Return the (x, y) coordinate for the center point of the cell that contains the specified text.  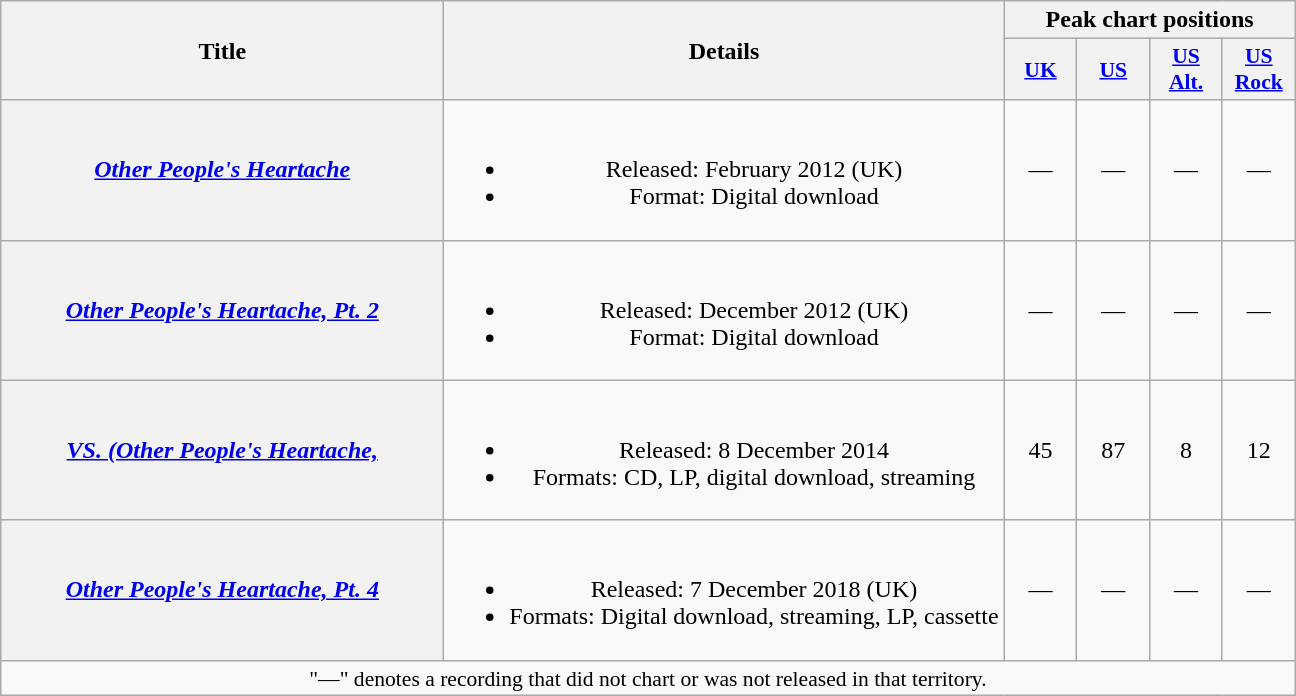
UK (1040, 70)
8 (1186, 450)
"—" denotes a recording that did not chart or was not released in that territory. (648, 678)
Other People's Heartache, Pt. 2 (222, 310)
12 (1258, 450)
VS. (Other People's Heartache, (222, 450)
87 (1114, 450)
US (1114, 70)
Other People's Heartache, Pt. 4 (222, 590)
Released: February 2012 (UK)Format: Digital download (724, 170)
Title (222, 50)
Peak chart positions (1150, 20)
45 (1040, 450)
Other People's Heartache (222, 170)
USAlt. (1186, 70)
Released: 8 December 2014Formats: CD, LP, digital download, streaming (724, 450)
USRock (1258, 70)
Released: 7 December 2018 (UK)Formats: Digital download, streaming, LP, cassette (724, 590)
Released: December 2012 (UK)Format: Digital download (724, 310)
Details (724, 50)
